Capture the cell that displays the provided text and extract its (x, y) central coordinate. 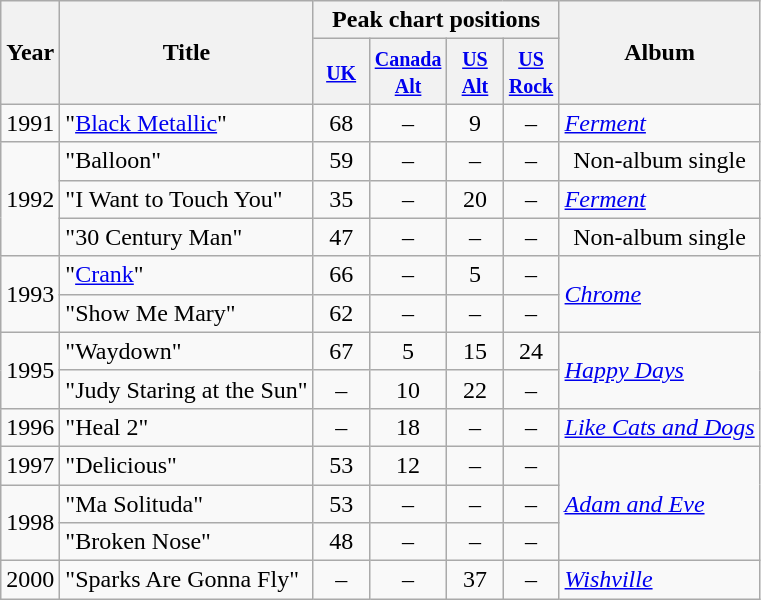
47 (341, 237)
Chrome (660, 294)
9 (475, 123)
Peak chart positions (436, 20)
10 (408, 389)
1993 (30, 294)
"30 Century Man" (186, 237)
1998 (30, 522)
48 (341, 542)
"Crank" (186, 275)
22 (475, 389)
66 (341, 275)
37 (475, 580)
"Show Me Mary" (186, 313)
Year (30, 52)
US Rock (531, 72)
Happy Days (660, 370)
24 (531, 351)
Canada Alt (408, 72)
62 (341, 313)
1995 (30, 370)
68 (341, 123)
"I Want to Touch You" (186, 199)
59 (341, 161)
12 (408, 465)
Like Cats and Dogs (660, 427)
1992 (30, 199)
18 (408, 427)
1996 (30, 427)
"Ma Solituda" (186, 503)
Title (186, 52)
Album (660, 52)
"Balloon" (186, 161)
15 (475, 351)
"Broken Nose" (186, 542)
UK (341, 72)
US Alt (475, 72)
"Delicious" (186, 465)
35 (341, 199)
67 (341, 351)
2000 (30, 580)
Wishville (660, 580)
Adam and Eve (660, 503)
20 (475, 199)
"Sparks Are Gonna Fly" (186, 580)
"Black Metallic" (186, 123)
"Judy Staring at the Sun" (186, 389)
1991 (30, 123)
"Waydown" (186, 351)
1997 (30, 465)
"Heal 2" (186, 427)
